Capture the cell that displays the provided text and extract its (X, Y) central coordinate. 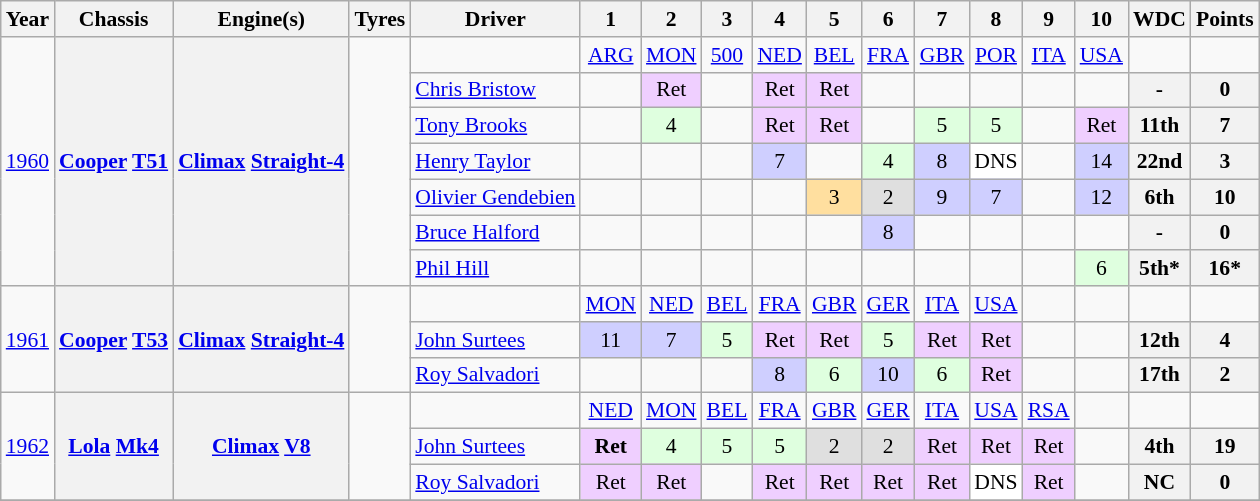
Tony Brooks (495, 126)
NC (1160, 482)
Phil Hill (495, 269)
11th (1160, 126)
11 (610, 340)
Chris Bristow (495, 90)
1 (610, 19)
Year (28, 19)
POR (996, 55)
6th (1160, 197)
19 (1225, 447)
RSA (1049, 411)
1962 (28, 446)
WDC (1160, 19)
1960 (28, 162)
12 (1102, 197)
16* (1225, 269)
Henry Taylor (495, 162)
Bruce Halford (495, 233)
Cooper T53 (114, 340)
Olivier Gendebien (495, 197)
4th (1160, 447)
22nd (1160, 162)
17th (1160, 375)
Engine(s) (261, 19)
14 (1102, 162)
Climax V8 (261, 446)
Chassis (114, 19)
12th (1160, 340)
Cooper T51 (114, 162)
ARG (610, 55)
Driver (495, 19)
Tyres (380, 19)
Lola Mk4 (114, 446)
1961 (28, 340)
500 (728, 55)
Points (1225, 19)
5th* (1160, 269)
